Pinpoint the cell where the given text exists, returning its (x, y) midpoint coordinate. 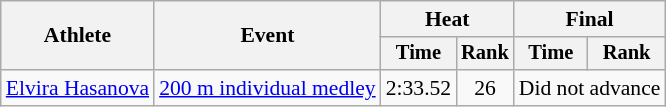
26 (485, 88)
Event (268, 36)
200 m individual medley (268, 88)
Heat (448, 19)
Final (590, 19)
2:33.52 (418, 88)
Elvira Hasanova (78, 88)
Athlete (78, 36)
Did not advance (590, 88)
